Scan for the cell matching the given text and deliver its [x, y] coordinate at center. 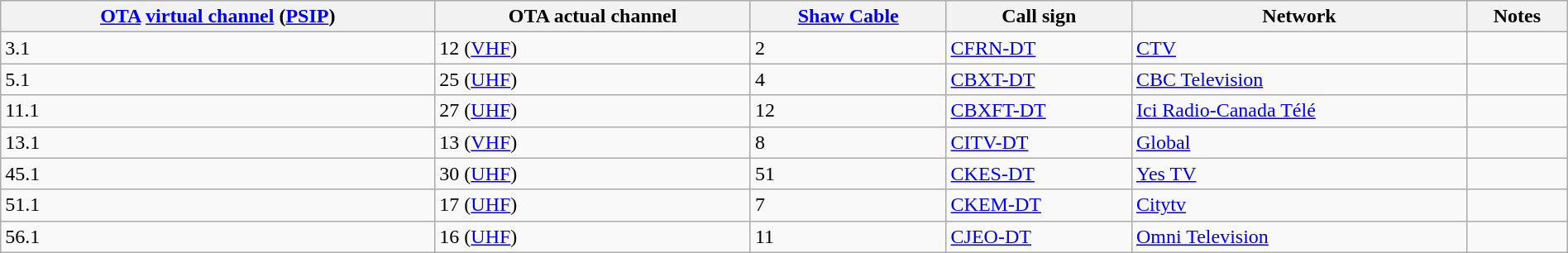
Call sign [1039, 17]
Shaw Cable [849, 17]
3.1 [218, 48]
2 [849, 48]
17 (UHF) [593, 205]
CKEM-DT [1039, 205]
OTA virtual channel (PSIP) [218, 17]
13.1 [218, 142]
7 [849, 205]
CTV [1298, 48]
13 (VHF) [593, 142]
51.1 [218, 205]
CJEO-DT [1039, 236]
4 [849, 79]
27 (UHF) [593, 111]
Network [1298, 17]
45.1 [218, 174]
Omni Television [1298, 236]
5.1 [218, 79]
51 [849, 174]
Global [1298, 142]
Notes [1518, 17]
56.1 [218, 236]
11 [849, 236]
CITV-DT [1039, 142]
11.1 [218, 111]
Yes TV [1298, 174]
12 (VHF) [593, 48]
25 (UHF) [593, 79]
8 [849, 142]
16 (UHF) [593, 236]
CBC Television [1298, 79]
OTA actual channel [593, 17]
30 (UHF) [593, 174]
CBXFT-DT [1039, 111]
Citytv [1298, 205]
CKES-DT [1039, 174]
Ici Radio-Canada Télé [1298, 111]
12 [849, 111]
CFRN-DT [1039, 48]
CBXT-DT [1039, 79]
